For the text-containing cell, return its midpoint in (X, Y) coordinate format. 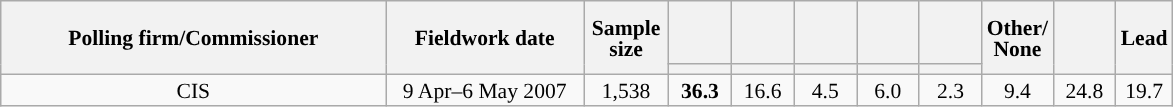
Polling firm/Commissioner (194, 38)
36.3 (700, 90)
CIS (194, 90)
Lead (1144, 38)
24.8 (1084, 90)
4.5 (826, 90)
6.0 (888, 90)
2.3 (950, 90)
19.7 (1144, 90)
1,538 (626, 90)
Other/None (1018, 38)
16.6 (762, 90)
9 Apr–6 May 2007 (485, 90)
Fieldwork date (485, 38)
Sample size (626, 38)
9.4 (1018, 90)
